Return the [x, y] coordinate for the center point of the cell that contains the specified text.  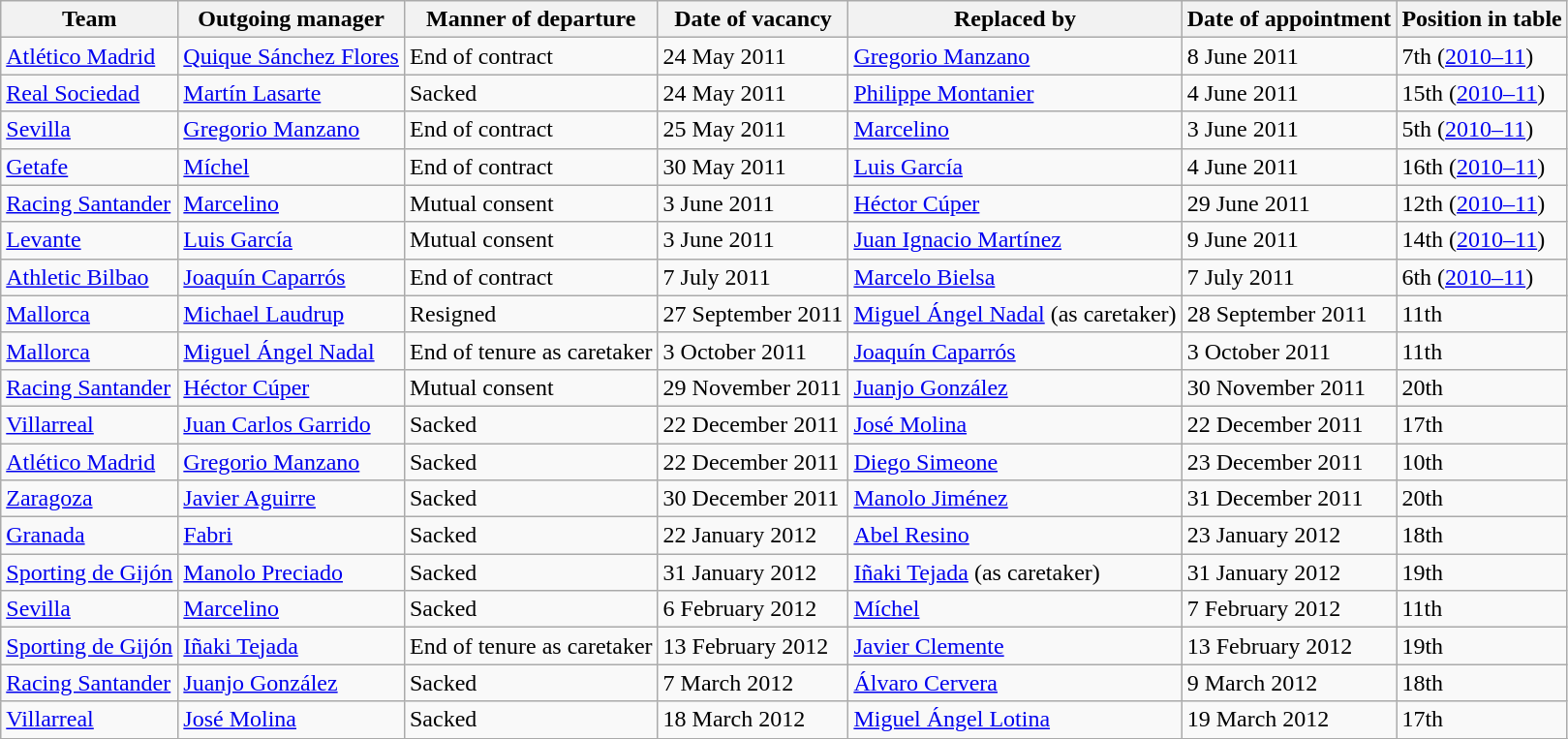
Miguel Ángel Lotina [1015, 720]
22 January 2012 [753, 536]
31 December 2011 [1289, 499]
19 March 2012 [1289, 720]
28 September 2011 [1289, 314]
Fabri [292, 536]
18 March 2012 [753, 720]
29 June 2011 [1289, 203]
14th (2010–11) [1482, 240]
Manner of departure [531, 19]
7 February 2012 [1289, 609]
23 December 2011 [1289, 462]
Miguel Ángel Nadal [292, 351]
Date of vacancy [753, 19]
Manolo Preciado [292, 572]
Iñaki Tejada [292, 646]
Javier Aguirre [292, 499]
Abel Resino [1015, 536]
Getafe [89, 167]
27 September 2011 [753, 314]
Levante [89, 240]
12th (2010–11) [1482, 203]
Juan Carlos Garrido [292, 424]
Replaced by [1015, 19]
Javier Clemente [1015, 646]
30 May 2011 [753, 167]
Team [89, 19]
Álvaro Cervera [1015, 683]
16th (2010–11) [1482, 167]
9 June 2011 [1289, 240]
30 November 2011 [1289, 387]
6th (2010–11) [1482, 277]
Diego Simeone [1015, 462]
6 February 2012 [753, 609]
7 March 2012 [753, 683]
Quique Sánchez Flores [292, 56]
Manolo Jiménez [1015, 499]
Resigned [531, 314]
Athletic Bilbao [89, 277]
25 May 2011 [753, 130]
Philippe Montanier [1015, 93]
9 March 2012 [1289, 683]
Iñaki Tejada (as caretaker) [1015, 572]
Real Sociedad [89, 93]
Marcelo Bielsa [1015, 277]
15th (2010–11) [1482, 93]
5th (2010–11) [1482, 130]
29 November 2011 [753, 387]
8 June 2011 [1289, 56]
23 January 2012 [1289, 536]
Miguel Ángel Nadal (as caretaker) [1015, 314]
Date of appointment [1289, 19]
Outgoing manager [292, 19]
7th (2010–11) [1482, 56]
Juan Ignacio Martínez [1015, 240]
Granada [89, 536]
10th [1482, 462]
Position in table [1482, 19]
30 December 2011 [753, 499]
Martín Lasarte [292, 93]
Michael Laudrup [292, 314]
Zaragoza [89, 499]
